Determine the (X, Y) coordinate at the center of the cell enclosing the given text.  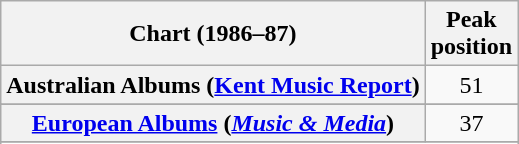
Chart (1986–87) (213, 34)
Peakposition (471, 34)
37 (471, 123)
European Albums (Music & Media) (213, 123)
Australian Albums (Kent Music Report) (213, 85)
51 (471, 85)
